Scan for the cell matching the given text and deliver its (x, y) coordinate at center. 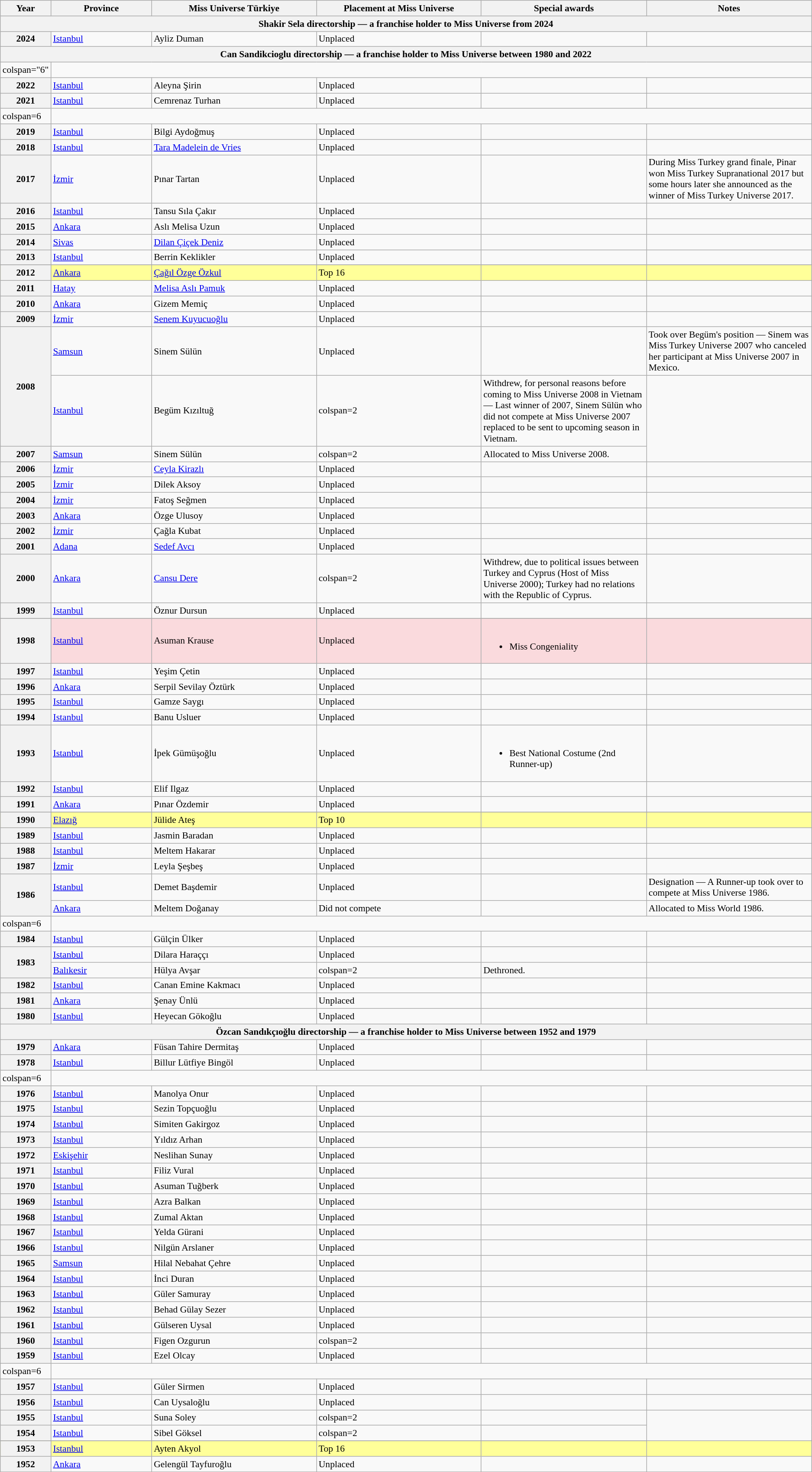
1996 (26, 687)
1980 (26, 1017)
Did not compete (399, 908)
2005 (26, 485)
1983 (26, 962)
Sezin Topçuoğlu (234, 1109)
1973 (26, 1140)
1979 (26, 1047)
Sibel Göksel (234, 1433)
Neslihan Sunay (234, 1155)
Special awards (564, 8)
Shakir Sela directorship — a franchise holder to Miss Universe from 2024 (406, 24)
1959 (26, 1356)
Demet Başdemir (234, 887)
Fatoş Seğmen (234, 500)
Füsan Tahire Dermitaş (234, 1047)
1968 (26, 1217)
1993 (26, 754)
Hatay (101, 289)
İpek Gümüşoğlu (234, 754)
Azra Balkan (234, 1202)
2022 (26, 85)
Sedef Avcı (234, 547)
Zumal Aktan (234, 1217)
Placement at Miss Universe (399, 8)
Allocated to Miss World 1986. (729, 908)
Nilgün Arslaner (234, 1248)
1955 (26, 1418)
Çağla Kubat (234, 531)
Hilal Nebahat Çehre (234, 1264)
1994 (26, 718)
Eskişehir (101, 1155)
1963 (26, 1294)
Senem Kuyucuoğlu (234, 319)
Sivas (101, 242)
Güler Sirmen (234, 1387)
Begüm Kızıltuğ (234, 411)
1953 (26, 1449)
İnci Duran (234, 1279)
1961 (26, 1325)
1975 (26, 1109)
colspan="6" (26, 70)
1966 (26, 1248)
Gelengül Tayfuroğlu (234, 1464)
Özcan Sandıkçıoğlu directorship — a franchise holder to Miss Universe between 1952 and 1979 (406, 1032)
2014 (26, 242)
Notes (729, 8)
Ayliz Duman (234, 39)
1978 (26, 1063)
Simiten Gakirgoz (234, 1124)
Top 10 (399, 820)
1957 (26, 1387)
2012 (26, 273)
2019 (26, 132)
Canan Emine Kakmacı (234, 985)
1981 (26, 1001)
Can Uysaloğlu (234, 1402)
Tansu Sıla Çakır (234, 211)
1976 (26, 1094)
Dilek Aksoy (234, 485)
Meltem Doğanay (234, 908)
Adana (101, 547)
1984 (26, 939)
Bilgi Aydoğmuş (234, 132)
Suna Soley (234, 1418)
Filiz Vural (234, 1171)
1962 (26, 1310)
2024 (26, 39)
Berrin Keklikler (234, 257)
2003 (26, 516)
2001 (26, 547)
Güler Samuray (234, 1294)
2008 (26, 387)
Heyecan Gökoğlu (234, 1017)
Withdrew, due to political issues between Turkey and Cyprus (Host of Miss Universe 2000); Turkey had no relations with the Republic of Cyprus. (564, 578)
1997 (26, 671)
Yeşim Çetin (234, 671)
Jasmin Baradan (234, 835)
2015 (26, 227)
Öznur Dursun (234, 611)
Yelda Gürani (234, 1232)
Behad Gülay Sezer (234, 1310)
Banu Usluer (234, 718)
2006 (26, 469)
Gizem Memiç (234, 304)
1999 (26, 611)
1969 (26, 1202)
Pınar Özdemir (234, 805)
1986 (26, 895)
Özge Ulusoy (234, 516)
Jülide Ateş (234, 820)
Ayten Akyol (234, 1449)
Year (26, 8)
Allocated to Miss Universe 2008. (564, 454)
Ceyla Kirazlı (234, 469)
2013 (26, 257)
Meltem Hakarar (234, 851)
Billur Lütfiye Bingöl (234, 1063)
Yıldız Arhan (234, 1140)
1998 (26, 641)
1992 (26, 789)
2000 (26, 578)
Gülseren Uysal (234, 1325)
2021 (26, 101)
Took over Begüm's position — Sinem was Miss Turkey Universe 2007 who canceled her participant at Miss Universe 2007 in Mexico. (729, 351)
2002 (26, 531)
Asuman Krause (234, 641)
Serpil Sevilay Öztürk (234, 687)
Dilara Haraççı (234, 955)
2009 (26, 319)
1967 (26, 1232)
2011 (26, 289)
Figen Ozgurun (234, 1341)
2017 (26, 179)
1960 (26, 1341)
1987 (26, 867)
2004 (26, 500)
Pınar Tartan (234, 179)
1972 (26, 1155)
2018 (26, 147)
1971 (26, 1171)
Cansu Dere (234, 578)
1990 (26, 820)
Miss Universe Türkiye (234, 8)
Asuman Tuğberk (234, 1186)
1988 (26, 851)
1989 (26, 835)
1974 (26, 1124)
Aleyna Şirin (234, 85)
1970 (26, 1186)
2016 (26, 211)
Tara Madelein de Vries (234, 147)
1956 (26, 1402)
Cemrenaz Turhan (234, 101)
Çağıl Özge Özkul (234, 273)
Elazığ (101, 820)
Gamze Saygı (234, 702)
Designation — A Runner-up took over to compete at Miss Universe 1986. (729, 887)
Province (101, 8)
Aslı Melisa Uzun (234, 227)
Best National Costume (2nd Runner-up) (564, 754)
2007 (26, 454)
Balıkesir (101, 970)
Dilan Çiçek Deniz (234, 242)
1964 (26, 1279)
Dethroned. (564, 970)
Şenay Ünlü (234, 1001)
1982 (26, 985)
Can Sandikcioglu directorship — a franchise holder to Miss Universe between 1980 and 2022 (406, 55)
1954 (26, 1433)
Elif Ilgaz (234, 789)
Manolya Onur (234, 1094)
2010 (26, 304)
Ezel Olcay (234, 1356)
1965 (26, 1264)
Melisa Aslı Pamuk (234, 289)
1995 (26, 702)
Miss Congeniality (564, 641)
1991 (26, 805)
Gülçin Ülker (234, 939)
Leyla Şeşbeş (234, 867)
1952 (26, 1464)
Hülya Avşar (234, 970)
